Return (x, y) of the center of cell containing provided text 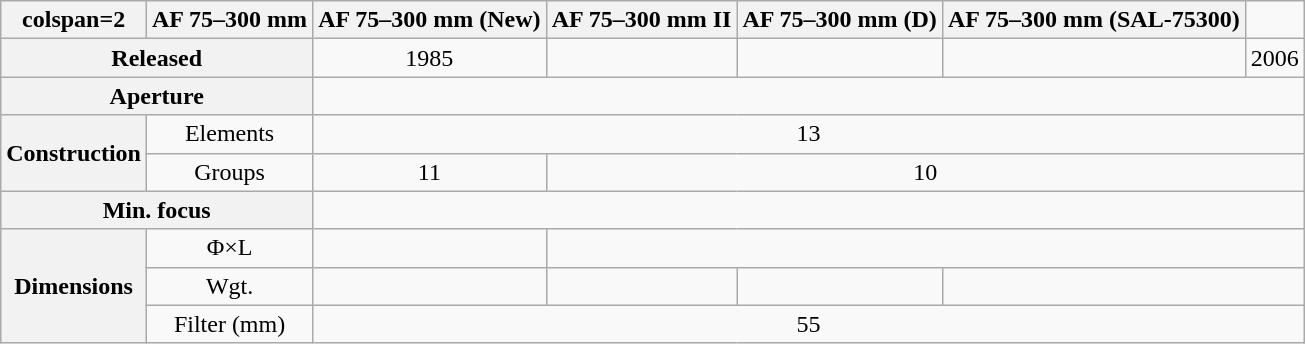
Aperture (157, 96)
AF 75–300 mm (D) (840, 20)
13 (809, 134)
1985 (430, 58)
Construction (74, 153)
Dimensions (74, 286)
55 (809, 324)
Released (157, 58)
Min. focus (157, 210)
Φ×L (229, 248)
Wgt. (229, 286)
AF 75–300 mm (229, 20)
2006 (1274, 58)
Groups (229, 172)
colspan=2 (74, 20)
Elements (229, 134)
Filter (mm) (229, 324)
AF 75–300 mm (New) (430, 20)
AF 75–300 mm (SAL-75300) (1094, 20)
11 (430, 172)
AF 75–300 mm II (642, 20)
10 (925, 172)
